Search for the cell housing the specified text and yield its [x, y] center coordinate. 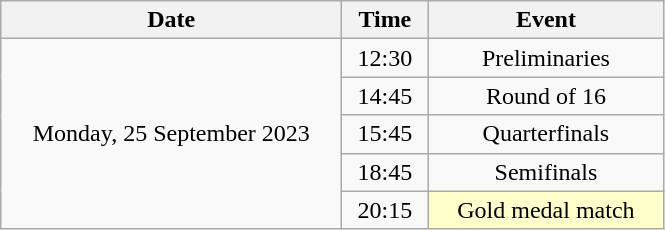
12:30 [385, 58]
Time [385, 20]
Semifinals [546, 172]
15:45 [385, 134]
Monday, 25 September 2023 [172, 134]
Round of 16 [546, 96]
Quarterfinals [546, 134]
Preliminaries [546, 58]
18:45 [385, 172]
Gold medal match [546, 210]
Event [546, 20]
Date [172, 20]
14:45 [385, 96]
20:15 [385, 210]
